Detect which cell encompasses the target text, then output its (X, Y) center coordinate. 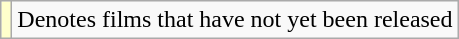
Denotes films that have not yet been released (235, 20)
